Search for the cell housing the specified text and yield its [x, y] center coordinate. 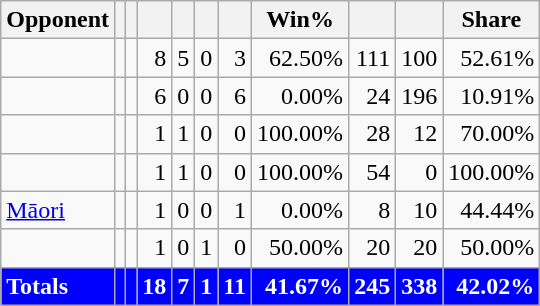
Win% [300, 20]
Totals [58, 286]
Māori [58, 210]
7 [184, 286]
Opponent [58, 20]
62.50% [300, 58]
196 [420, 96]
70.00% [492, 134]
5 [184, 58]
18 [154, 286]
44.44% [492, 210]
245 [372, 286]
3 [235, 58]
100 [420, 58]
41.67% [300, 286]
42.02% [492, 286]
12 [420, 134]
28 [372, 134]
11 [235, 286]
10 [420, 210]
338 [420, 286]
54 [372, 172]
52.61% [492, 58]
Share [492, 20]
111 [372, 58]
24 [372, 96]
10.91% [492, 96]
